Provide the (x, y) coordinate of the cell's center where the given text is located.  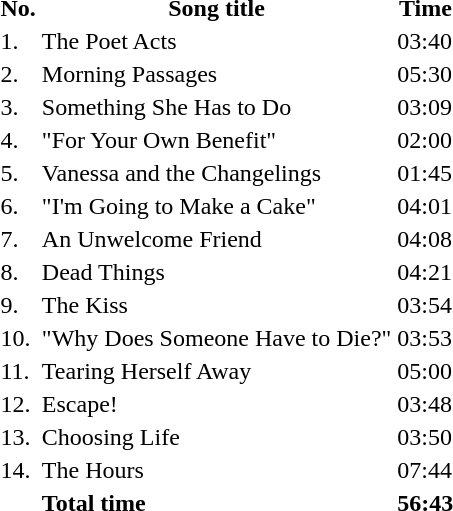
An Unwelcome Friend (216, 239)
The Hours (216, 470)
Tearing Herself Away (216, 371)
"Why Does Someone Have to Die?" (216, 338)
"I'm Going to Make a Cake" (216, 206)
Vanessa and the Changelings (216, 173)
The Kiss (216, 305)
Morning Passages (216, 74)
Dead Things (216, 272)
"For Your Own Benefit" (216, 140)
Escape! (216, 404)
Something She Has to Do (216, 107)
The Poet Acts (216, 41)
Choosing Life (216, 437)
